Find where the given text appears and provide that cell's center as [X, Y] coordinate. 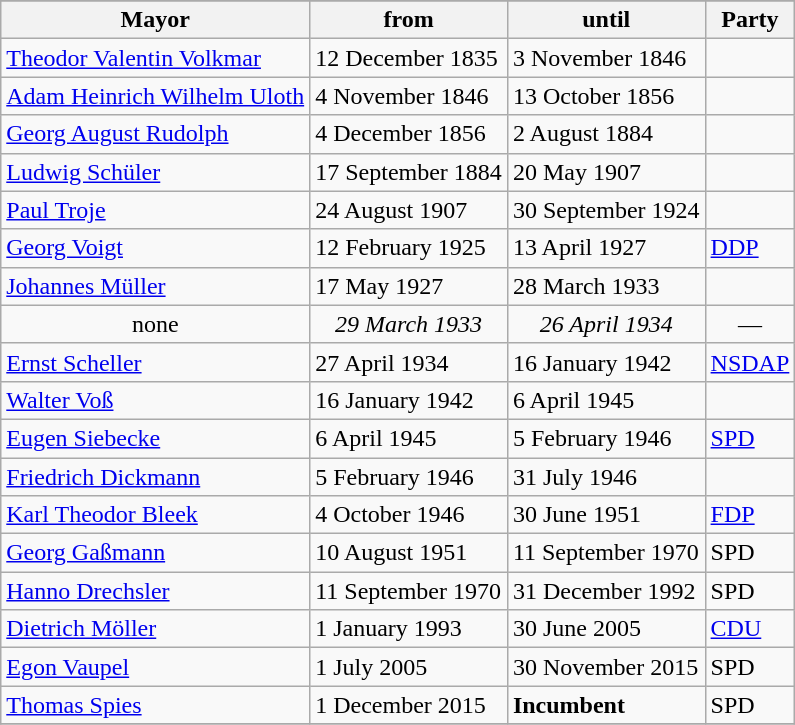
Theodor Valentin Volkmar [156, 58]
24 August 1907 [409, 210]
Ernst Scheller [156, 362]
27 April 1934 [409, 362]
CDU [750, 629]
4 November 1846 [409, 96]
4 December 1856 [409, 134]
13 October 1856 [606, 96]
Karl Theodor Bleek [156, 515]
3 November 1846 [606, 58]
Egon Vaupel [156, 667]
30 June 1951 [606, 515]
Adam Heinrich Wilhelm Uloth [156, 96]
30 November 2015 [606, 667]
until [606, 20]
31 July 1946 [606, 477]
Paul Troje [156, 210]
10 August 1951 [409, 553]
2 August 1884 [606, 134]
Georg August Rudolph [156, 134]
Friedrich Dickmann [156, 477]
Party [750, 20]
Georg Gaßmann [156, 553]
17 May 1927 [409, 286]
Incumbent [606, 705]
1 December 2015 [409, 705]
Mayor [156, 20]
Johannes Müller [156, 286]
DDP [750, 248]
12 December 1835 [409, 58]
29 March 1933 [409, 324]
Georg Voigt [156, 248]
Dietrich Möller [156, 629]
— [750, 324]
17 September 1884 [409, 172]
1 July 2005 [409, 667]
from [409, 20]
30 June 2005 [606, 629]
13 April 1927 [606, 248]
30 September 1924 [606, 210]
Eugen Siebecke [156, 438]
20 May 1907 [606, 172]
NSDAP [750, 362]
12 February 1925 [409, 248]
28 March 1933 [606, 286]
FDP [750, 515]
4 October 1946 [409, 515]
Hanno Drechsler [156, 591]
31 December 1992 [606, 591]
Ludwig Schüler [156, 172]
Walter Voß [156, 400]
none [156, 324]
Thomas Spies [156, 705]
1 January 1993 [409, 629]
26 April 1934 [606, 324]
